Output the (x, y) coordinate of the center of the cell containing the given text.  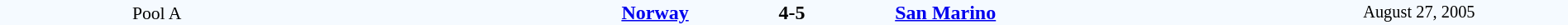
August 27, 2005 (1419, 12)
Norway (501, 12)
San Marino (1082, 12)
4-5 (791, 12)
Pool A (157, 12)
